Detect which cell encompasses the target text, then output its (x, y) center coordinate. 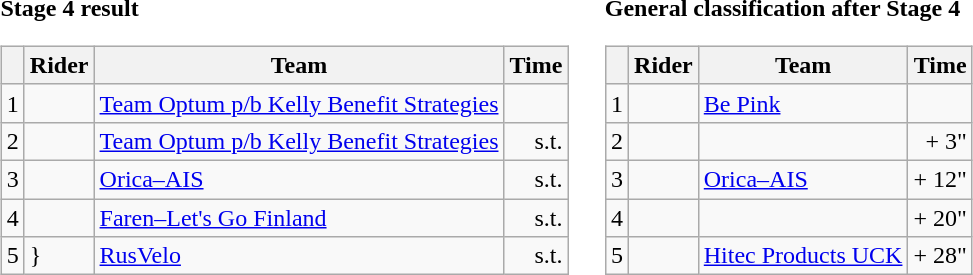
Faren–Let's Go Finland (299, 217)
+ 3" (940, 141)
+ 28" (940, 256)
} (59, 256)
Be Pink (803, 103)
+ 12" (940, 179)
RusVelo (299, 256)
Hitec Products UCK (803, 256)
+ 20" (940, 217)
